Provide the [X, Y] coordinate of the cell's center where the given text is located.  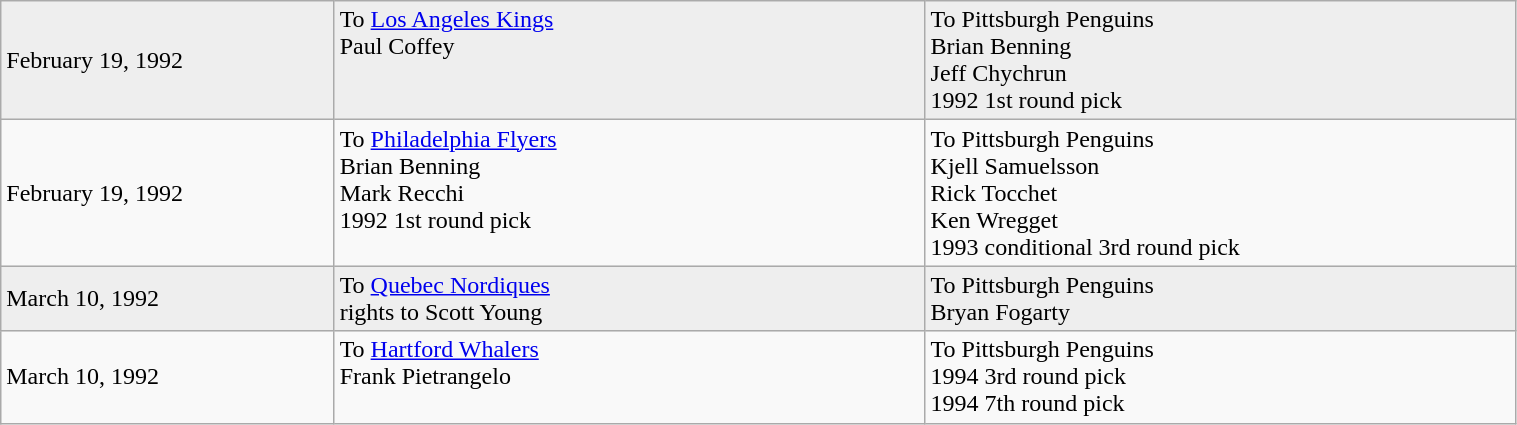
To Philadelphia FlyersBrian BenningMark Recchi1992 1st round pick [630, 193]
To Pittsburgh PenguinsBrian BenningJeff Chychrun1992 1st round pick [1220, 60]
To Hartford WhalersFrank Pietrangelo [630, 377]
To Los Angeles KingsPaul Coffey [630, 60]
To Pittsburgh PenguinsBryan Fogarty [1220, 298]
To Quebec Nordiquesrights to Scott Young [630, 298]
To Pittsburgh Penguins1994 3rd round pick1994 7th round pick [1220, 377]
To Pittsburgh PenguinsKjell SamuelssonRick TocchetKen Wregget1993 conditional 3rd round pick [1220, 193]
